Search for the cell housing the specified text and yield its (x, y) center coordinate. 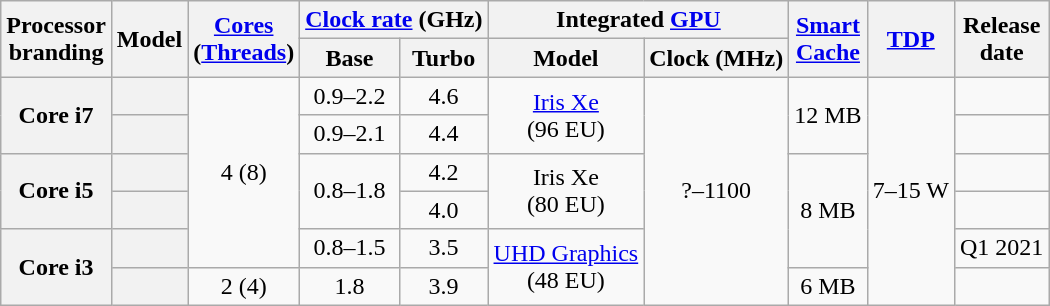
Core i5 (56, 191)
12 MB (828, 115)
4.2 (444, 172)
3.5 (444, 248)
Integrated GPU (638, 20)
Clock rate (GHz) (394, 20)
Processorbranding (56, 39)
Cores(Threads) (244, 39)
0.9–2.1 (350, 134)
Iris Xe(96 EU) (566, 115)
4.0 (444, 210)
2 (4) (244, 286)
Clock (MHz) (716, 58)
UHD Graphics(48 EU) (566, 267)
Core i7 (56, 115)
8 MB (828, 210)
Base (350, 58)
4.4 (444, 134)
0.8–1.5 (350, 248)
0.9–2.2 (350, 96)
1.8 (350, 286)
Iris Xe(80 EU) (566, 191)
0.8–1.8 (350, 191)
4.6 (444, 96)
Releasedate (1001, 39)
Q1 2021 (1001, 248)
TDP (910, 39)
7–15 W (910, 191)
Turbo (444, 58)
SmartCache (828, 39)
3.9 (444, 286)
4 (8) (244, 172)
6 MB (828, 286)
?–1100 (716, 191)
Core i3 (56, 267)
